Provide the (X, Y) coordinate of the cell's center where the given text is located.  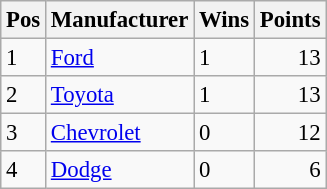
Points (290, 20)
4 (24, 170)
Chevrolet (120, 133)
Manufacturer (120, 20)
Ford (120, 58)
6 (290, 170)
Pos (24, 20)
2 (24, 95)
12 (290, 133)
3 (24, 133)
Dodge (120, 170)
Toyota (120, 95)
Wins (224, 20)
